Return the [X, Y] coordinate for the center point of the cell that contains the specified text.  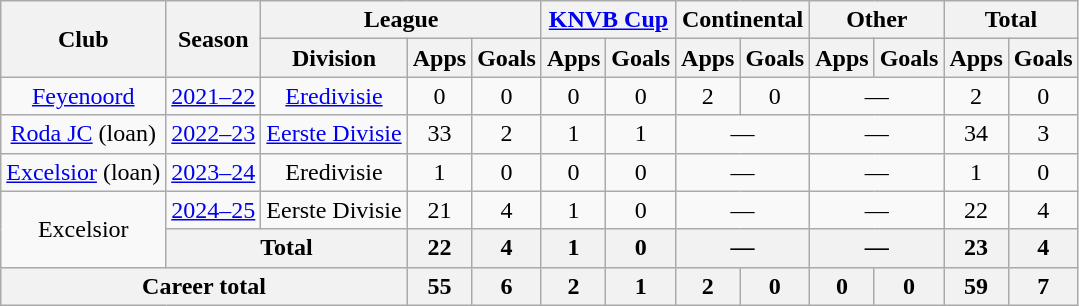
Club [84, 39]
2023–24 [214, 172]
55 [439, 286]
Excelsior (loan) [84, 172]
2021–22 [214, 96]
33 [439, 134]
League [402, 20]
Feyenoord [84, 96]
21 [439, 210]
34 [976, 134]
Season [214, 39]
Other [877, 20]
23 [976, 248]
2022–23 [214, 134]
6 [507, 286]
Division [334, 58]
Excelsior [84, 229]
Roda JC (loan) [84, 134]
Continental [743, 20]
7 [1043, 286]
3 [1043, 134]
Career total [204, 286]
KNVB Cup [608, 20]
2024–25 [214, 210]
59 [976, 286]
